Return [x, y] of the center of cell containing provided text 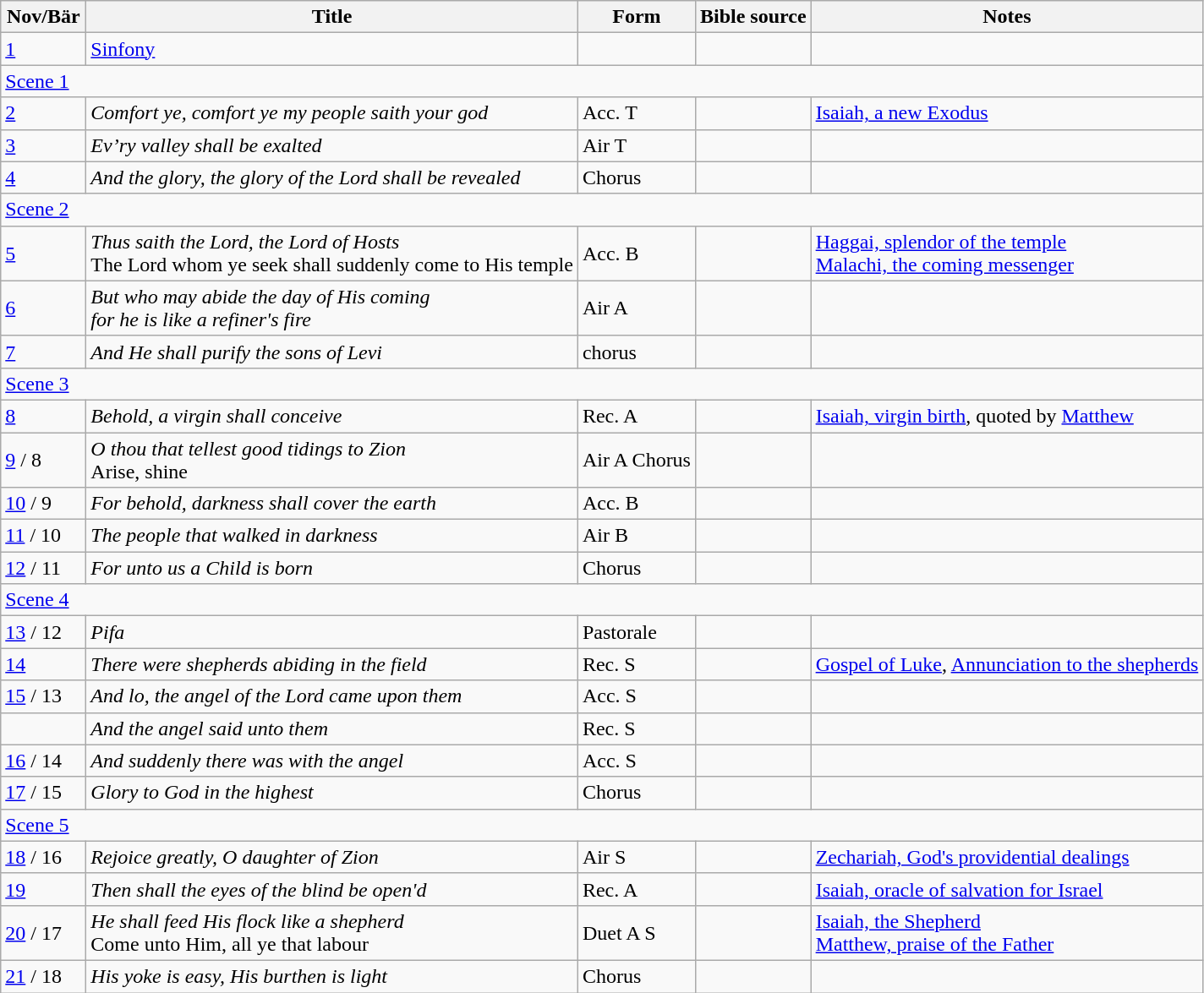
And the angel said unto them [332, 728]
Scene 1 [602, 81]
8 [44, 416]
1 [44, 49]
Sinfony [332, 49]
2 [44, 113]
chorus [636, 352]
11 / 10 [44, 536]
And suddenly there was with the angel [332, 761]
Duet A S [636, 933]
Glory to God in the highest [332, 793]
Isaiah, virgin birth, quoted by Matthew [1007, 416]
For unto us a Child is born [332, 568]
O thou that tellest good tidings to Zion Arise, shine [332, 460]
7 [44, 352]
Scene 5 [602, 825]
21 / 18 [44, 976]
And He shall purify the sons of Levi [332, 352]
5 [44, 254]
Ev’ry valley shall be exalted [332, 145]
Pastorale [636, 632]
9 / 8 [44, 460]
12 / 11 [44, 568]
Haggai, splendor of the temple Malachi, the coming messenger [1007, 254]
Rejoice greatly, O daughter of Zion [332, 857]
But who may abide the day of His comingfor he is like a refiner's fire [332, 308]
16 / 14 [44, 761]
His yoke is easy, His burthen is light [332, 976]
Air S [636, 857]
13 / 12 [44, 632]
Thus saith the Lord, the Lord of Hosts The Lord whom ye seek shall suddenly come to His temple [332, 254]
14 [44, 664]
And the glory, the glory of the Lord shall be revealed [332, 177]
He shall feed His flock like a shepherd Come unto Him, all ye that labour [332, 933]
Isaiah, the Shepherd Matthew, praise of the Father [1007, 933]
Air B [636, 536]
Isaiah, a new Exodus [1007, 113]
And lo, the angel of the Lord came upon them [332, 696]
18 / 16 [44, 857]
19 [44, 889]
There were shepherds abiding in the field [332, 664]
10 / 9 [44, 504]
Air A [636, 308]
17 / 15 [44, 793]
Behold, a virgin shall conceive [332, 416]
For behold, darkness shall cover the earth [332, 504]
6 [44, 308]
Comfort ye, comfort ye my people saith your god [332, 113]
Air A Chorus [636, 460]
Air T [636, 145]
Scene 2 [602, 210]
Pifa [332, 632]
Zechariah, God's providential dealings [1007, 857]
Bible source [752, 17]
15 / 13 [44, 696]
Acc. T [636, 113]
Scene 3 [602, 384]
Scene 4 [602, 600]
Isaiah, oracle of salvation for Israel [1007, 889]
Form [636, 17]
Then shall the eyes of the blind be open'd [332, 889]
Notes [1007, 17]
20 / 17 [44, 933]
Gospel of Luke, Annunciation to the shepherds [1007, 664]
3 [44, 145]
Title [332, 17]
4 [44, 177]
Nov/Bär [44, 17]
The people that walked in darkness [332, 536]
